Return the [X, Y] coordinate for the center point of the cell that contains the specified text.  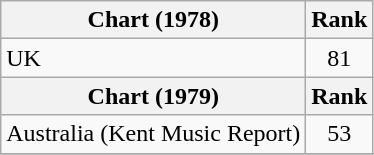
Chart (1978) [154, 20]
53 [340, 134]
Australia (Kent Music Report) [154, 134]
Chart (1979) [154, 96]
81 [340, 58]
UK [154, 58]
